Return the (x, y) coordinate for the center point of the cell that contains the specified text.  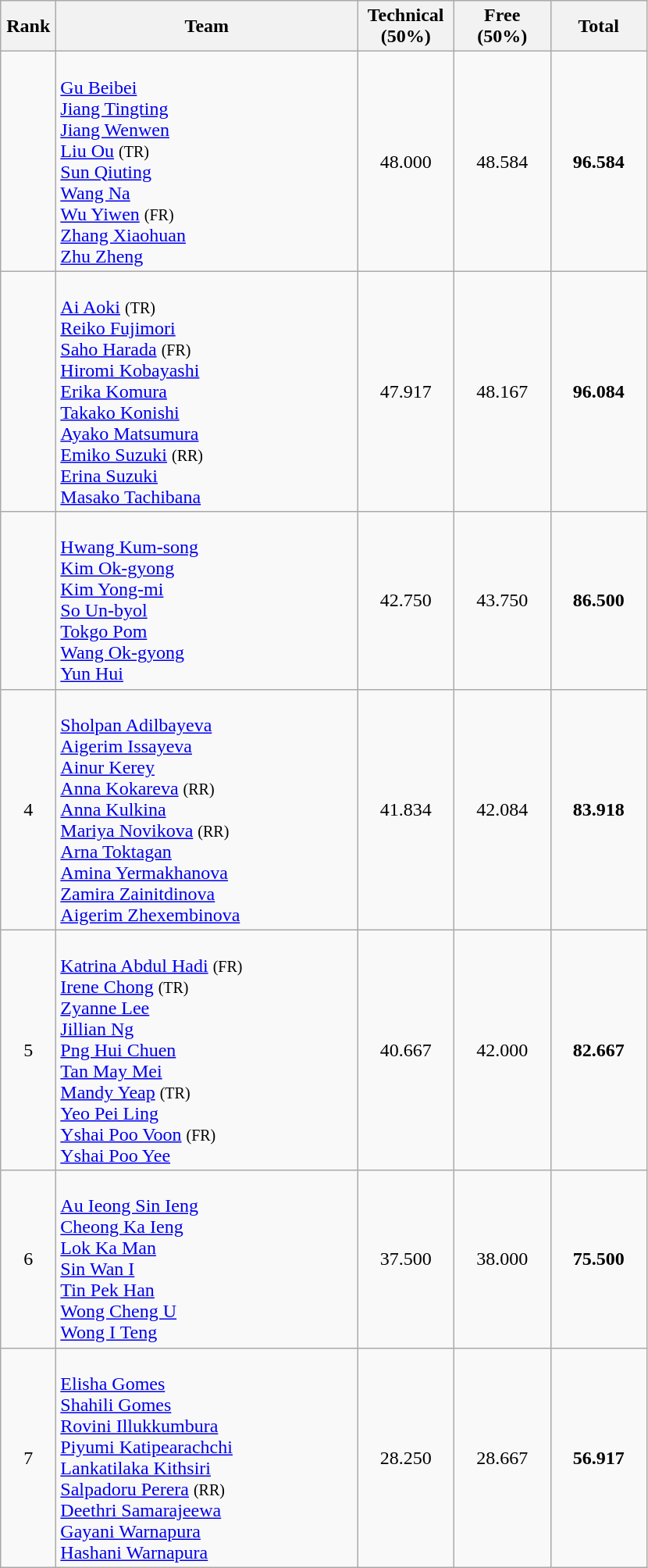
Technical(50%) (406, 27)
83.918 (599, 809)
Ai Aoki (TR)Reiko FujimoriSaho Harada (FR)Hiromi KobayashiErika KomuraTakako KonishiAyako MatsumuraEmiko Suzuki (RR)Erina SuzukiMasako Tachibana (207, 391)
28.250 (406, 1458)
38.000 (502, 1259)
Team (207, 27)
4 (28, 809)
47.917 (406, 391)
Hwang Kum-songKim Ok-gyongKim Yong-miSo Un-byolTokgo PomWang Ok-gyongYun Hui (207, 600)
96.584 (599, 161)
56.917 (599, 1458)
Katrina Abdul Hadi (FR)Irene Chong (TR)Zyanne LeeJillian NgPng Hui ChuenTan May MeiMandy Yeap (TR)Yeo Pei LingYshai Poo Voon (FR)Yshai Poo Yee (207, 1050)
42.084 (502, 809)
Gu BeibeiJiang TingtingJiang WenwenLiu Ou (TR)Sun QiutingWang NaWu Yiwen (FR)Zhang XiaohuanZhu Zheng (207, 161)
Total (599, 27)
48.167 (502, 391)
82.667 (599, 1050)
86.500 (599, 600)
42.000 (502, 1050)
48.000 (406, 161)
96.084 (599, 391)
5 (28, 1050)
Rank (28, 27)
28.667 (502, 1458)
75.500 (599, 1259)
Free(50%) (502, 27)
48.584 (502, 161)
37.500 (406, 1259)
43.750 (502, 600)
Au Ieong Sin IengCheong Ka IengLok Ka ManSin Wan ITin Pek HanWong Cheng UWong I Teng (207, 1259)
7 (28, 1458)
41.834 (406, 809)
40.667 (406, 1050)
42.750 (406, 600)
6 (28, 1259)
